Return (x, y) of the center of cell containing provided text 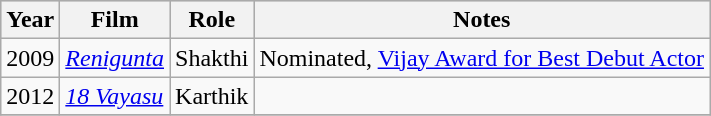
2009 (30, 58)
Karthik (212, 96)
Notes (482, 20)
Role (212, 20)
Year (30, 20)
Renigunta (115, 58)
Nominated, Vijay Award for Best Debut Actor (482, 58)
Shakthi (212, 58)
Film (115, 20)
18 Vayasu (115, 96)
2012 (30, 96)
